Return the [x, y] coordinate for the center point of the cell that contains the specified text.  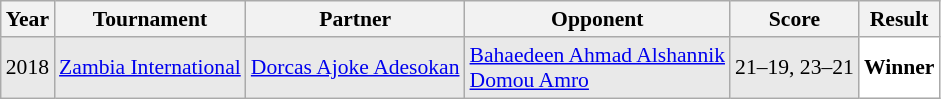
Partner [356, 19]
Result [900, 19]
Bahaedeen Ahmad Alshannik Domou Amro [598, 68]
Winner [900, 68]
Zambia International [150, 68]
Dorcas Ajoke Adesokan [356, 68]
Year [28, 19]
Opponent [598, 19]
2018 [28, 68]
Score [794, 19]
Tournament [150, 19]
21–19, 23–21 [794, 68]
